Scan for the cell matching the given text and deliver its [X, Y] coordinate at center. 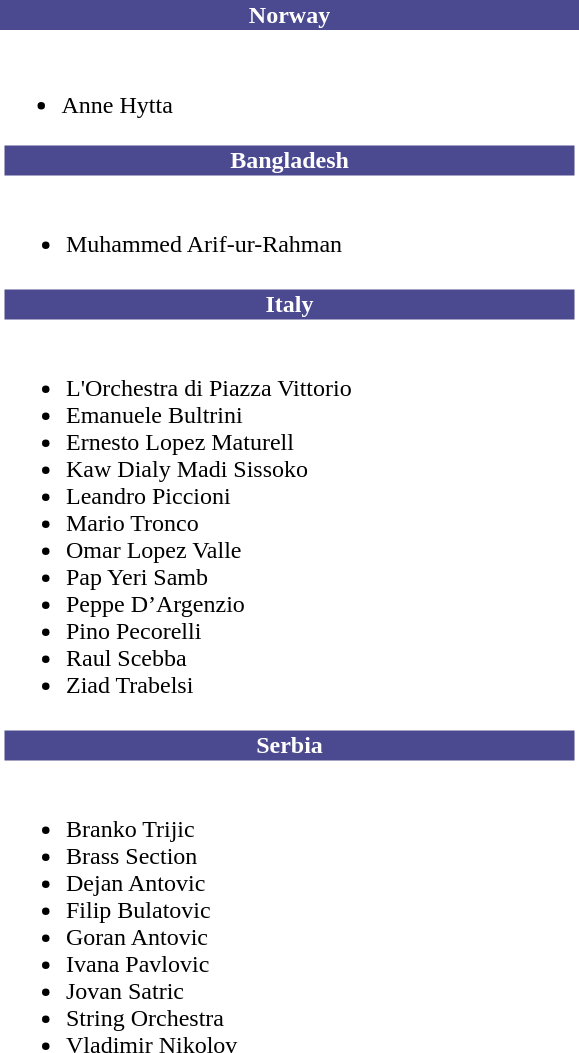
Norway [290, 15]
Muhammed Arif-ur-Rahman [289, 230]
Bangladesh [289, 161]
Italy [289, 305]
Serbia [289, 745]
